Return [X, Y] of the center of cell containing provided text 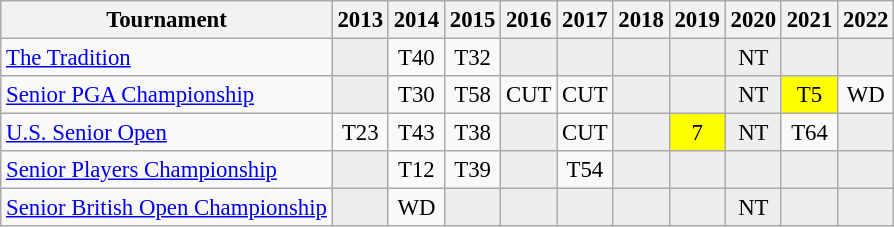
T32 [472, 58]
T43 [416, 133]
T64 [809, 133]
2016 [529, 20]
2020 [753, 20]
Senior British Open Championship [166, 208]
The Tradition [166, 58]
Tournament [166, 20]
2014 [416, 20]
T40 [416, 58]
2013 [360, 20]
T38 [472, 133]
Senior Players Championship [166, 170]
T23 [360, 133]
Senior PGA Championship [166, 95]
2015 [472, 20]
2022 [866, 20]
2018 [641, 20]
T58 [472, 95]
T5 [809, 95]
7 [697, 133]
2019 [697, 20]
T54 [585, 170]
2017 [585, 20]
2021 [809, 20]
T30 [416, 95]
T12 [416, 170]
T39 [472, 170]
U.S. Senior Open [166, 133]
